Output the [X, Y] coordinate of the center of the cell containing the given text.  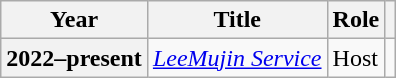
LeeMujin Service [237, 58]
Role [356, 20]
2022–present [74, 58]
Host [356, 58]
Title [237, 20]
Year [74, 20]
